Capture the cell that displays the provided text and extract its [x, y] central coordinate. 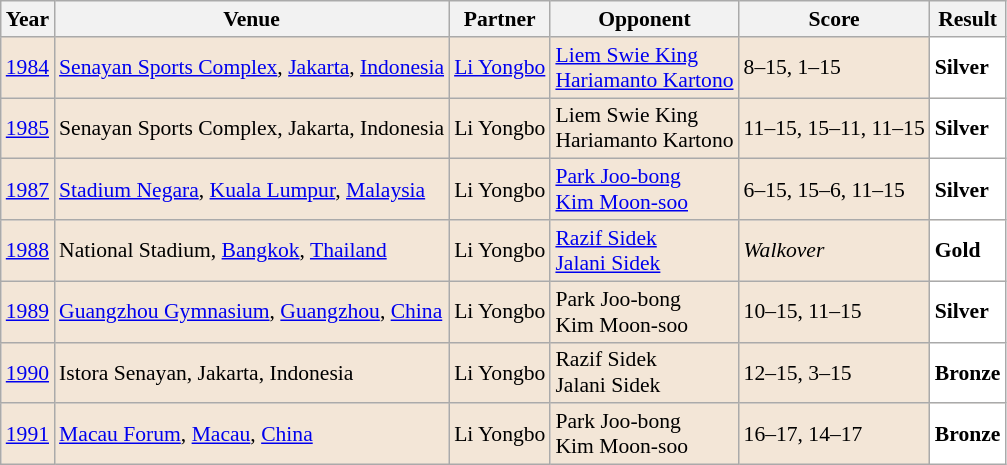
Gold [968, 250]
Walkover [834, 250]
1985 [28, 128]
11–15, 15–11, 11–15 [834, 128]
Partner [500, 19]
Venue [252, 19]
1989 [28, 312]
1988 [28, 250]
Istora Senayan, Jakarta, Indonesia [252, 372]
Guangzhou Gymnasium, Guangzhou, China [252, 312]
1987 [28, 190]
1984 [28, 68]
Macau Forum, Macau, China [252, 434]
6–15, 15–6, 11–15 [834, 190]
10–15, 11–15 [834, 312]
8–15, 1–15 [834, 68]
12–15, 3–15 [834, 372]
1990 [28, 372]
Result [968, 19]
1991 [28, 434]
National Stadium, Bangkok, Thailand [252, 250]
16–17, 14–17 [834, 434]
Score [834, 19]
Opponent [644, 19]
Stadium Negara, Kuala Lumpur, Malaysia [252, 190]
Year [28, 19]
